Find where the given text appears and provide that cell's center as (X, Y) coordinate. 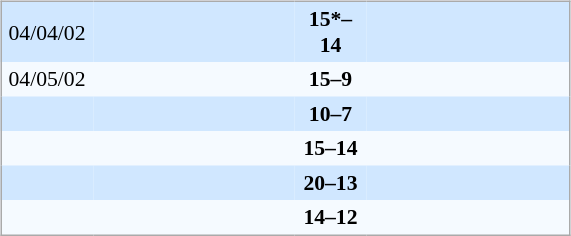
15*–14 (330, 32)
15–14 (330, 148)
15–9 (330, 79)
14–12 (330, 218)
04/04/02 (46, 32)
10–7 (330, 113)
20–13 (330, 183)
04/05/02 (46, 79)
